Identify which cell holds the provided text, then report its [x, y] central coordinate. 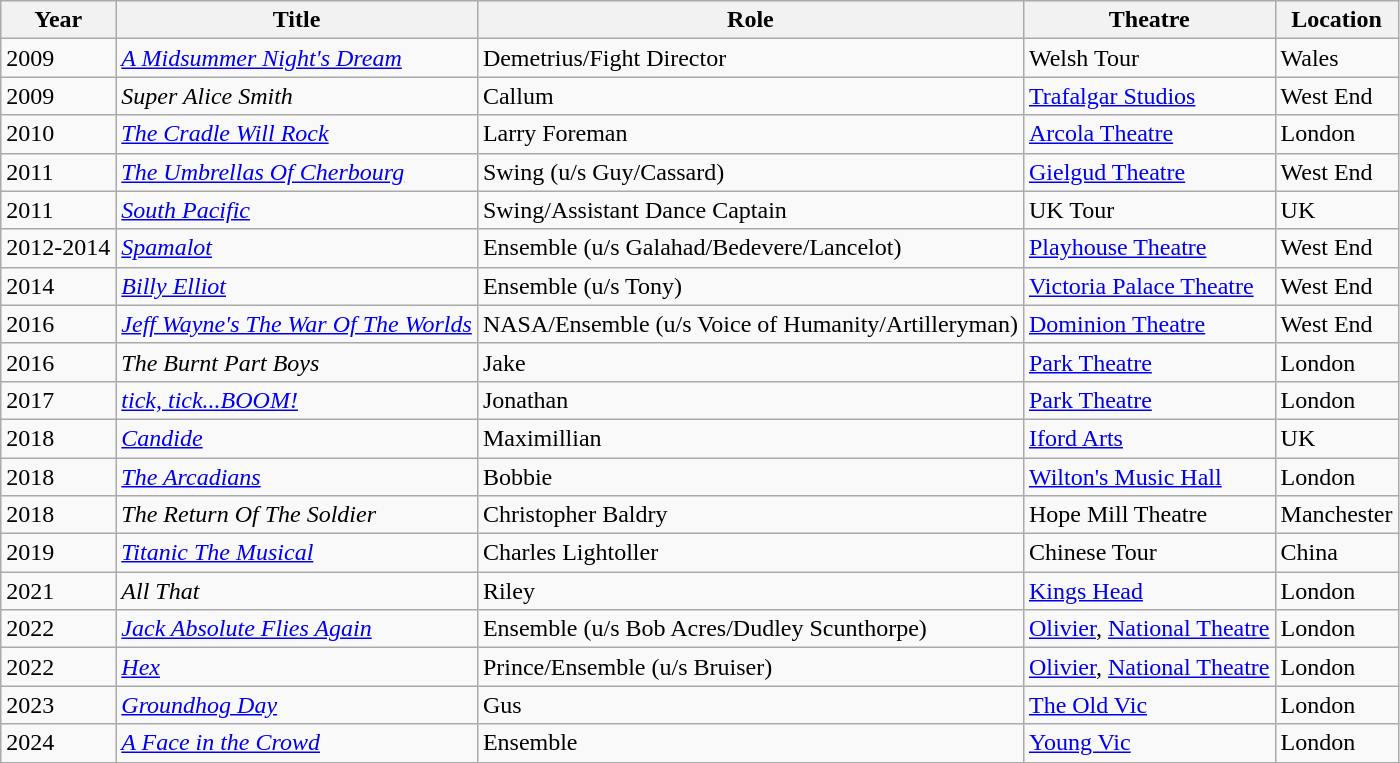
A Midsummer Night's Dream [297, 58]
Welsh Tour [1149, 58]
Chinese Tour [1149, 553]
Christopher Baldry [750, 515]
Ensemble (u/s Galahad/Bedevere/Lancelot) [750, 248]
Trafalgar Studios [1149, 96]
Spamalot [297, 248]
Bobbie [750, 477]
The Old Vic [1149, 705]
Ensemble [750, 743]
Iford Arts [1149, 438]
Demetrius/Fight Director [750, 58]
2019 [58, 553]
Gielgud Theatre [1149, 172]
Theatre [1149, 20]
Wilton's Music Hall [1149, 477]
Super Alice Smith [297, 96]
Playhouse Theatre [1149, 248]
Ensemble (u/s Tony) [750, 286]
2012-2014 [58, 248]
The Cradle Will Rock [297, 134]
Wales [1336, 58]
Kings Head [1149, 591]
tick, tick...BOOM! [297, 400]
Jeff Wayne's The War Of The Worlds [297, 324]
Jonathan [750, 400]
Groundhog Day [297, 705]
Titanic The Musical [297, 553]
Billy Elliot [297, 286]
2010 [58, 134]
Swing (u/s Guy/Cassard) [750, 172]
Manchester [1336, 515]
Dominion Theatre [1149, 324]
A Face in the Crowd [297, 743]
South Pacific [297, 210]
Swing/Assistant Dance Captain [750, 210]
Title [297, 20]
Hex [297, 667]
2024 [58, 743]
The Umbrellas Of Cherbourg [297, 172]
Ensemble (u/s Bob Acres/Dudley Scunthorpe) [750, 629]
All That [297, 591]
The Arcadians [297, 477]
UK Tour [1149, 210]
Arcola Theatre [1149, 134]
Location [1336, 20]
Gus [750, 705]
2014 [58, 286]
Larry Foreman [750, 134]
Riley [750, 591]
The Burnt Part Boys [297, 362]
Maximillian [750, 438]
Hope Mill Theatre [1149, 515]
Victoria Palace Theatre [1149, 286]
Role [750, 20]
Jake [750, 362]
The Return Of The Soldier [297, 515]
2021 [58, 591]
Prince/Ensemble (u/s Bruiser) [750, 667]
Callum [750, 96]
Young Vic [1149, 743]
NASA/Ensemble (u/s Voice of Humanity/Artilleryman) [750, 324]
Charles Lightoller [750, 553]
Jack Absolute Flies Again [297, 629]
Year [58, 20]
2017 [58, 400]
China [1336, 553]
Candide [297, 438]
2023 [58, 705]
